Scan for the cell matching the given text and deliver its (x, y) coordinate at center. 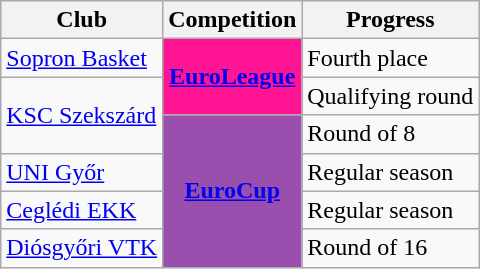
Fourth place (390, 58)
UNI Győr (82, 172)
Round of 16 (390, 248)
Ceglédi EKK (82, 210)
Qualifying round (390, 96)
Diósgyőri VTK (82, 248)
EuroLeague (232, 77)
Competition (232, 20)
Round of 8 (390, 134)
Progress (390, 20)
KSC Szekszárd (82, 115)
EuroCup (232, 191)
Sopron Basket (82, 58)
Club (82, 20)
